Locate the cell with the specified text and output its (x, y) center coordinate. 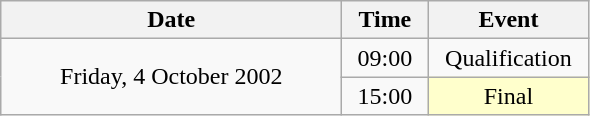
Qualification (508, 58)
15:00 (385, 96)
Friday, 4 October 2002 (172, 77)
Date (172, 20)
09:00 (385, 58)
Final (508, 96)
Event (508, 20)
Time (385, 20)
